Return the [X, Y] coordinate for the center point of the cell that contains the specified text.  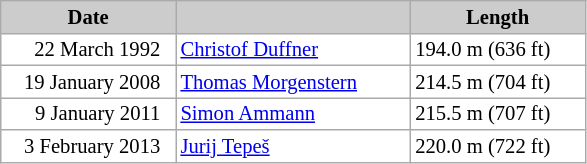
Christof Duffner [294, 49]
Date [88, 16]
9 January 2011 [88, 113]
Length [498, 16]
214.5 m (704 ft) [498, 81]
Thomas Morgenstern [294, 81]
Simon Ammann [294, 113]
3 February 2013 [88, 146]
194.0 m (636 ft) [498, 49]
Jurij Tepeš [294, 146]
220.0 m (722 ft) [498, 146]
19 January 2008 [88, 81]
22 March 1992 [88, 49]
215.5 m (707 ft) [498, 113]
